Find where the given text appears and provide that cell's center as [x, y] coordinate. 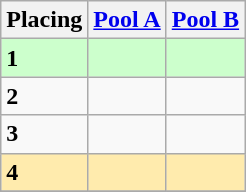
Placing [44, 20]
3 [44, 134]
Pool A [127, 20]
1 [44, 58]
2 [44, 96]
4 [44, 172]
Pool B [205, 20]
